Provide the (X, Y) coordinate of the cell's center where the given text is located.  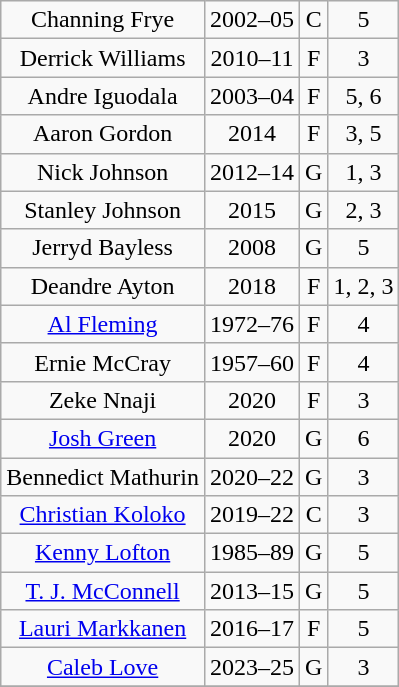
Aaron Gordon (103, 134)
1972–76 (252, 324)
Channing Frye (103, 20)
Josh Green (103, 438)
Christian Koloko (103, 515)
T. J. McConnell (103, 591)
Andre Iguodala (103, 96)
2003–04 (252, 96)
Derrick Williams (103, 58)
2018 (252, 286)
3, 5 (364, 134)
2020–22 (252, 477)
5, 6 (364, 96)
2016–17 (252, 629)
2010–11 (252, 58)
1, 3 (364, 172)
2002–05 (252, 20)
Stanley Johnson (103, 210)
2008 (252, 248)
Caleb Love (103, 667)
Kenny Lofton (103, 553)
2012–14 (252, 172)
2023–25 (252, 667)
Nick Johnson (103, 172)
Lauri Markkanen (103, 629)
Al Fleming (103, 324)
2014 (252, 134)
Ernie McCray (103, 362)
2013–15 (252, 591)
1985–89 (252, 553)
2019–22 (252, 515)
1, 2, 3 (364, 286)
6 (364, 438)
Deandre Ayton (103, 286)
Bennedict Mathurin (103, 477)
Jerryd Bayless (103, 248)
2, 3 (364, 210)
Zeke Nnaji (103, 400)
1957–60 (252, 362)
2015 (252, 210)
